Locate the cell with the specified text and output its (x, y) center coordinate. 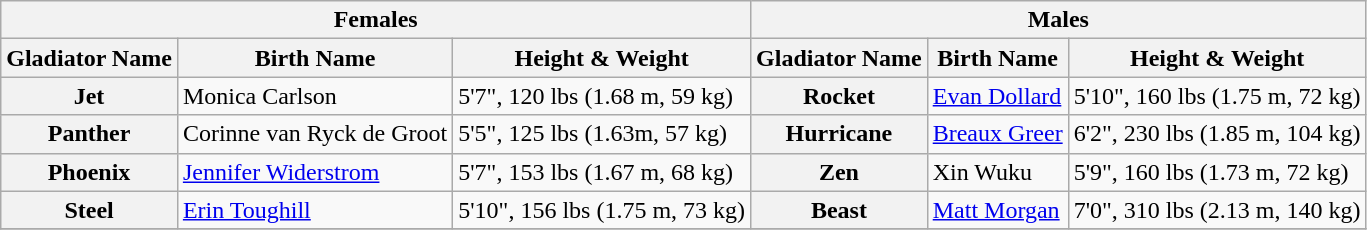
Zen (840, 172)
Hurricane (840, 134)
Beast (840, 210)
Jet (90, 96)
Jennifer Widerstrom (314, 172)
Matt Morgan (998, 210)
Monica Carlson (314, 96)
5'9", 160 lbs (1.73 m, 72 kg) (1217, 172)
Phoenix (90, 172)
Females (376, 20)
Corinne van Ryck de Groot (314, 134)
5'7", 120 lbs (1.68 m, 59 kg) (602, 96)
Breaux Greer (998, 134)
7'0", 310 lbs (2.13 m, 140 kg) (1217, 210)
Males (1058, 20)
Panther (90, 134)
Steel (90, 210)
5'5", 125 lbs (1.63m, 57 kg) (602, 134)
Rocket (840, 96)
5'10", 156 lbs (1.75 m, 73 kg) (602, 210)
6'2", 230 lbs (1.85 m, 104 kg) (1217, 134)
Xin Wuku (998, 172)
Erin Toughill (314, 210)
Evan Dollard (998, 96)
5'7", 153 lbs (1.67 m, 68 kg) (602, 172)
5'10", 160 lbs (1.75 m, 72 kg) (1217, 96)
